Detect which cell encompasses the target text, then output its [x, y] center coordinate. 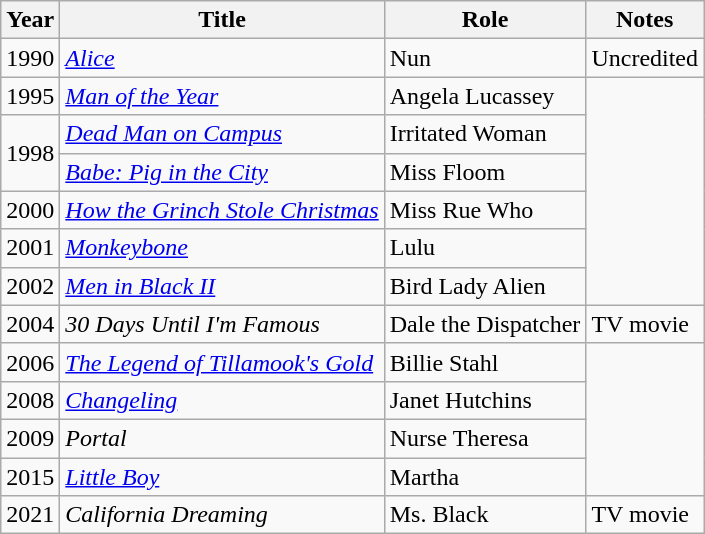
Monkeybone [222, 248]
The Legend of Tillamook's Gold [222, 362]
Uncredited [645, 58]
California Dreaming [222, 515]
2008 [30, 400]
Nurse Theresa [485, 438]
Little Boy [222, 477]
Dale the Dispatcher [485, 324]
Year [30, 20]
Bird Lady Alien [485, 286]
Angela Lucassey [485, 96]
2000 [30, 210]
Miss Floom [485, 172]
Irritated Woman [485, 134]
Role [485, 20]
Babe: Pig in the City [222, 172]
Martha [485, 477]
Portal [222, 438]
Alice [222, 58]
Men in Black II [222, 286]
How the Grinch Stole Christmas [222, 210]
Changeling [222, 400]
Lulu [485, 248]
Title [222, 20]
2001 [30, 248]
Ms. Black [485, 515]
Dead Man on Campus [222, 134]
Janet Hutchins [485, 400]
30 Days Until I'm Famous [222, 324]
2006 [30, 362]
2002 [30, 286]
2004 [30, 324]
Notes [645, 20]
Billie Stahl [485, 362]
2009 [30, 438]
Man of the Year [222, 96]
Nun [485, 58]
2015 [30, 477]
1990 [30, 58]
1995 [30, 96]
1998 [30, 153]
2021 [30, 515]
Miss Rue Who [485, 210]
